Return the [X, Y] coordinate for the center point of the cell that contains the specified text.  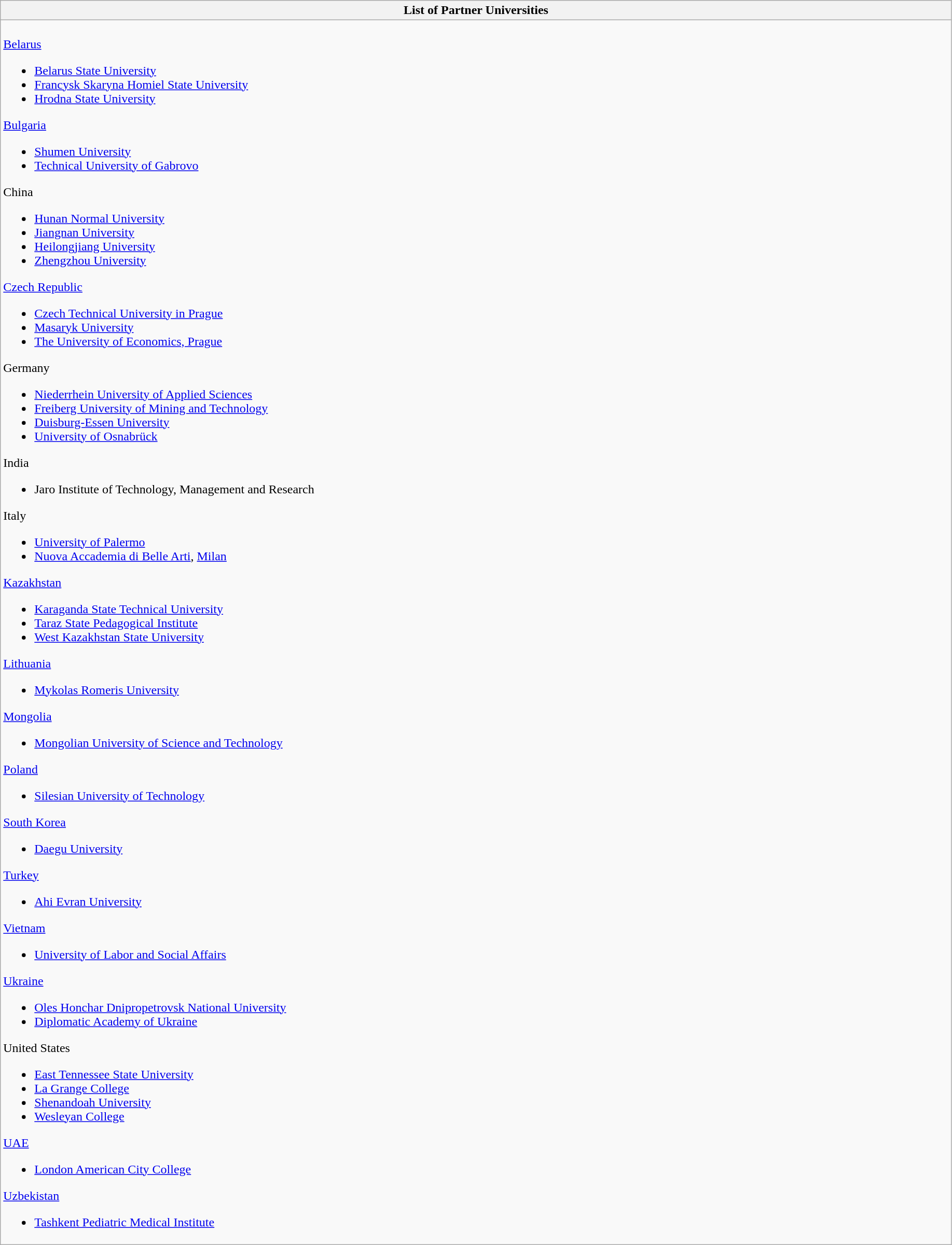
List of Partner Universities [476, 10]
